Determine the (X, Y) coordinate at the center of the cell enclosing the given text.  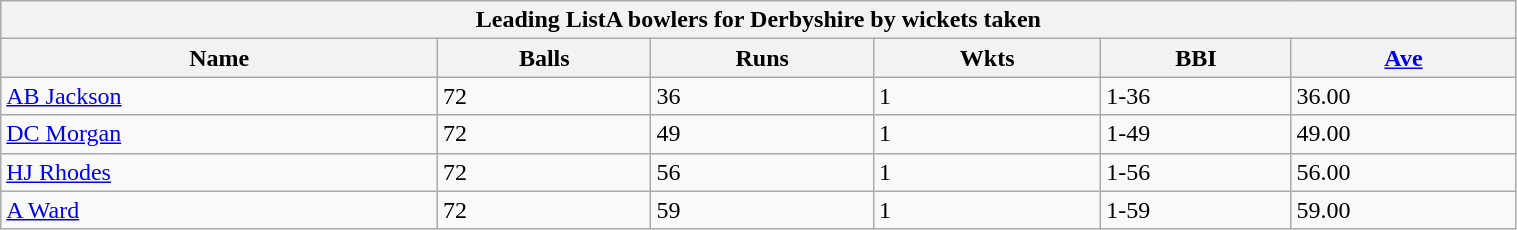
36.00 (1404, 96)
Ave (1404, 58)
BBI (1196, 58)
59 (762, 210)
1-49 (1196, 134)
1-36 (1196, 96)
A Ward (220, 210)
Name (220, 58)
1-56 (1196, 172)
AB Jackson (220, 96)
49 (762, 134)
Runs (762, 58)
56 (762, 172)
36 (762, 96)
Balls (544, 58)
Wkts (988, 58)
HJ Rhodes (220, 172)
49.00 (1404, 134)
1-59 (1196, 210)
59.00 (1404, 210)
Leading ListA bowlers for Derbyshire by wickets taken (758, 20)
56.00 (1404, 172)
DC Morgan (220, 134)
